Scan for the cell matching the given text and deliver its (X, Y) coordinate at center. 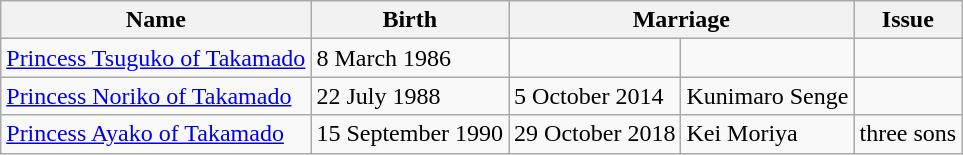
Princess Noriko of Takamado (156, 96)
Kei Moriya (768, 134)
three sons (908, 134)
Issue (908, 20)
Name (156, 20)
Princess Ayako of Takamado (156, 134)
Birth (410, 20)
29 October 2018 (595, 134)
22 July 1988 (410, 96)
5 October 2014 (595, 96)
15 September 1990 (410, 134)
Princess Tsuguko of Takamado (156, 58)
8 March 1986 (410, 58)
Marriage (682, 20)
Kunimaro Senge (768, 96)
